Scan for the cell matching the given text and deliver its (X, Y) coordinate at center. 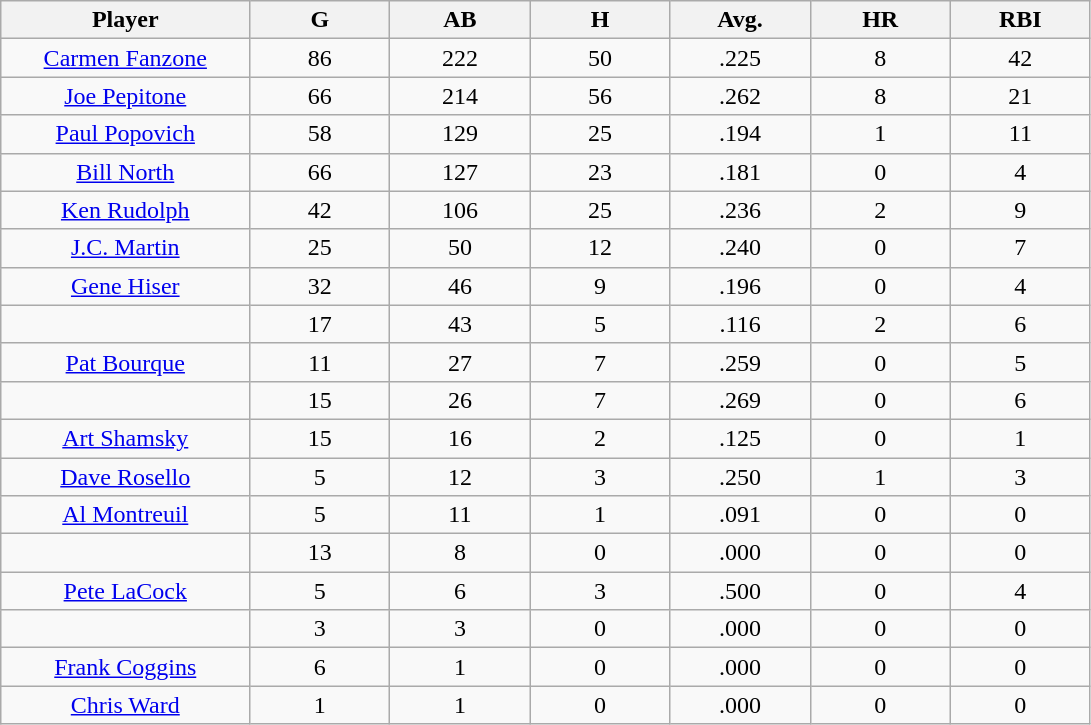
222 (460, 58)
RBI (1020, 20)
Bill North (126, 172)
16 (460, 438)
.500 (740, 591)
.196 (740, 286)
86 (320, 58)
.116 (740, 324)
23 (600, 172)
.269 (740, 400)
G (320, 20)
13 (320, 553)
.181 (740, 172)
Chris Ward (126, 705)
58 (320, 134)
32 (320, 286)
21 (1020, 96)
Frank Coggins (126, 667)
Player (126, 20)
.262 (740, 96)
AB (460, 20)
127 (460, 172)
106 (460, 210)
.240 (740, 248)
.194 (740, 134)
Carmen Fanzone (126, 58)
.259 (740, 362)
Art Shamsky (126, 438)
Paul Popovich (126, 134)
.250 (740, 477)
Al Montreuil (126, 515)
17 (320, 324)
Dave Rosello (126, 477)
26 (460, 400)
Avg. (740, 20)
Joe Pepitone (126, 96)
214 (460, 96)
43 (460, 324)
H (600, 20)
Pat Bourque (126, 362)
Ken Rudolph (126, 210)
.125 (740, 438)
.236 (740, 210)
.225 (740, 58)
HR (880, 20)
Pete LaCock (126, 591)
46 (460, 286)
129 (460, 134)
J.C. Martin (126, 248)
56 (600, 96)
27 (460, 362)
.091 (740, 515)
Gene Hiser (126, 286)
